Capture the cell that displays the provided text and extract its (x, y) central coordinate. 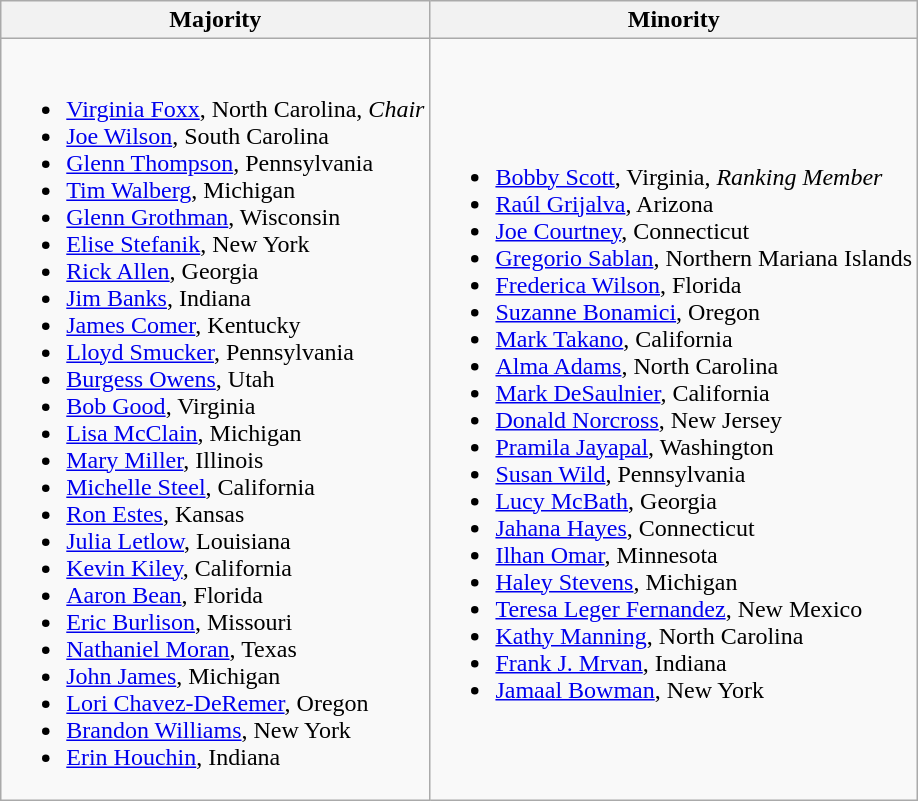
Majority (216, 20)
Minority (674, 20)
